Search for the cell housing the specified text and yield its [x, y] center coordinate. 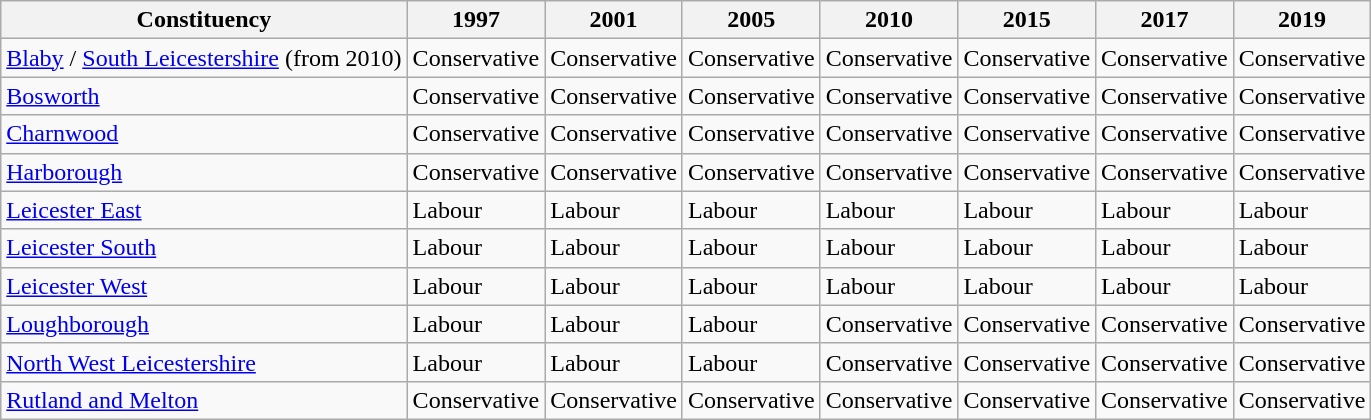
Leicester East [204, 210]
2005 [751, 20]
2017 [1165, 20]
2001 [614, 20]
Leicester South [204, 248]
2010 [889, 20]
Harborough [204, 172]
Leicester West [204, 286]
Loughborough [204, 324]
2019 [1302, 20]
Constituency [204, 20]
1997 [476, 20]
Charnwood [204, 134]
Rutland and Melton [204, 400]
2015 [1027, 20]
Bosworth [204, 96]
Blaby / South Leicestershire (from 2010) [204, 58]
North West Leicestershire [204, 362]
